For the text-containing cell, return its midpoint in (x, y) coordinate format. 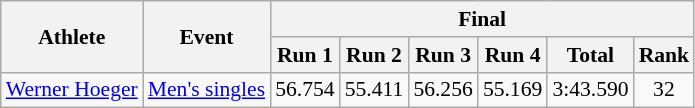
Total (590, 55)
Men's singles (206, 90)
55.411 (374, 90)
Run 4 (512, 55)
55.169 (512, 90)
Run 2 (374, 55)
56.754 (304, 90)
Final (482, 19)
Athlete (72, 36)
Werner Hoeger (72, 90)
3:43.590 (590, 90)
56.256 (442, 90)
Run 1 (304, 55)
32 (664, 90)
Event (206, 36)
Run 3 (442, 55)
Rank (664, 55)
